Return the (X, Y) coordinate for the center point of the cell that contains the specified text.  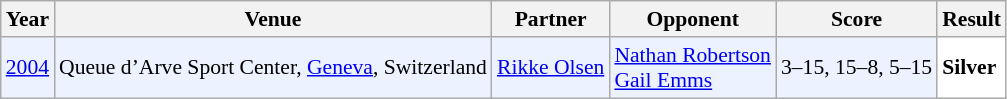
Opponent (692, 19)
2004 (28, 68)
Venue (273, 19)
3–15, 15–8, 5–15 (856, 68)
Queue d’Arve Sport Center, Geneva, Switzerland (273, 68)
Year (28, 19)
Rikke Olsen (550, 68)
Result (972, 19)
Nathan Robertson Gail Emms (692, 68)
Silver (972, 68)
Score (856, 19)
Partner (550, 19)
